Provide the (x, y) coordinate of the cell's center where the given text is located.  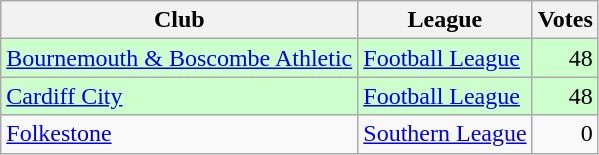
0 (565, 134)
Club (180, 20)
Southern League (445, 134)
Cardiff City (180, 96)
Bournemouth & Boscombe Athletic (180, 58)
League (445, 20)
Votes (565, 20)
Folkestone (180, 134)
